Provide the (x, y) coordinate of the cell's center where the given text is located.  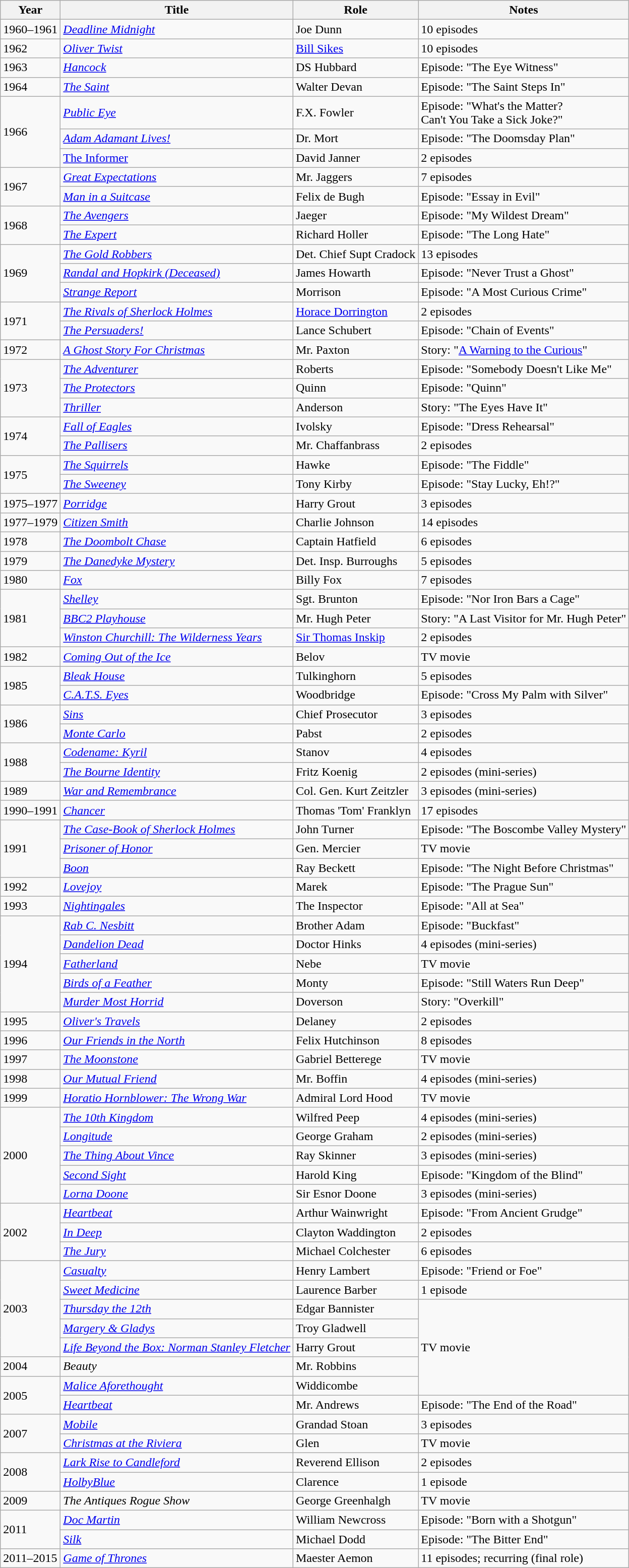
Man in a Suitcase (177, 196)
1994 (30, 964)
Nebe (355, 964)
Chief Prosecutor (355, 714)
Public Eye (177, 113)
Episode: "Somebody Doesn't Like Me" (524, 369)
Glen (355, 1443)
1979 (30, 561)
Porridge (177, 503)
Winston Churchill: The Wilderness Years (177, 638)
1980 (30, 580)
1999 (30, 1098)
Rab C. Nesbitt (177, 925)
Morrison (355, 292)
Arthur Wainwright (355, 1213)
2002 (30, 1232)
Episode: "From Ancient Grudge" (524, 1213)
Richard Holler (355, 234)
Anderson (355, 407)
Mr. Boffin (355, 1079)
Doverson (355, 1002)
1997 (30, 1059)
The Danedyke Mystery (177, 561)
1981 (30, 618)
Beauty (177, 1366)
Monty (355, 983)
Episode: "The End of the Road" (524, 1405)
2007 (30, 1433)
Episode: "Still Waters Run Deep" (524, 983)
The Pallisers (177, 446)
1993 (30, 906)
Thomas 'Tom' Franklyn (355, 810)
1996 (30, 1040)
The Bourne Identity (177, 772)
Episode: "My Wildest Dream" (524, 215)
Fritz Koenig (355, 772)
4 episodes (524, 752)
Tulkinghorn (355, 676)
1968 (30, 225)
The Protectors (177, 388)
2011–2015 (30, 1558)
Felix Hutchinson (355, 1040)
Birds of a Feather (177, 983)
Malice Aforethought (177, 1386)
Wilfred Peep (355, 1117)
1992 (30, 887)
2008 (30, 1472)
1978 (30, 541)
Murder Most Horrid (177, 1002)
Episode: "Friend or Foe" (524, 1271)
Roberts (355, 369)
2011 (30, 1530)
8 episodes (524, 1040)
Episode: "Dress Rehearsal" (524, 426)
Lovejoy (177, 887)
James Howarth (355, 273)
Silk (177, 1539)
Mr. Jaggers (355, 177)
Episode: "The Night Before Christmas" (524, 867)
The Avengers (177, 215)
Det. Insp. Burroughs (355, 561)
The Jury (177, 1251)
Oliver's Travels (177, 1021)
Troy Gladwell (355, 1328)
Mr. Paxton (355, 350)
1991 (30, 848)
The Gold Robbers (177, 254)
Captain Hatfield (355, 541)
Hawke (355, 465)
George Greenhalgh (355, 1501)
Boon (177, 867)
1975–1977 (30, 503)
Prisoner of Honor (177, 848)
In Deep (177, 1232)
The Doombolt Chase (177, 541)
A Ghost Story For Christmas (177, 350)
2005 (30, 1395)
Our Mutual Friend (177, 1079)
1960–1961 (30, 29)
Episode: "Stay Lucky, Eh!?" (524, 484)
Det. Chief Supt Cradock (355, 254)
Mr. Hugh Peter (355, 618)
Fatherland (177, 964)
C.A.T.S. Eyes (177, 695)
Quinn (355, 388)
Episode: "The Boscombe Valley Mystery" (524, 829)
Deadline Midnight (177, 29)
Episode: "The Bitter End" (524, 1539)
1966 (30, 132)
Col. Gen. Kurt Zeitzler (355, 791)
Year (30, 10)
1985 (30, 685)
Fox (177, 580)
Story: "A Warning to the Curious" (524, 350)
Episode: "The Long Hate" (524, 234)
Episode: "What's the Matter?Can't You Take a Sick Joke?" (524, 113)
Billy Fox (355, 580)
Lance Schubert (355, 331)
The Squirrels (177, 465)
Episode: "Born with a Shotgun" (524, 1520)
Role (355, 10)
Longitude (177, 1136)
Reverend Ellison (355, 1462)
The Expert (177, 234)
1972 (30, 350)
Episode: "The Doomsday Plan" (524, 139)
Thriller (177, 407)
Maester Aemon (355, 1558)
Sins (177, 714)
Dr. Mort (355, 139)
Episode: "The Prague Sun" (524, 887)
Marek (355, 887)
Second Sight (177, 1175)
Horatio Hornblower: The Wrong War (177, 1098)
Doc Martin (177, 1520)
Episode: "Kingdom of the Blind" (524, 1175)
1971 (30, 321)
The Antiques Rogue Show (177, 1501)
Harold King (355, 1175)
HolbyBlue (177, 1481)
1962 (30, 48)
The Informer (177, 158)
Doctor Hinks (355, 945)
Belov (355, 657)
Story: "Overkill" (524, 1002)
Ray Beckett (355, 867)
Episode: "A Most Curious Crime" (524, 292)
The Rivals of Sherlock Holmes (177, 311)
The Thing About Vince (177, 1155)
Mr. Chaffanbrass (355, 446)
Bill Sikes (355, 48)
John Turner (355, 829)
2000 (30, 1155)
2009 (30, 1501)
Delaney (355, 1021)
1982 (30, 657)
Episode: "All at Sea" (524, 906)
Grandad Stoan (355, 1424)
Chancer (177, 810)
The Moonstone (177, 1059)
Episode: "Never Trust a Ghost" (524, 273)
Ray Skinner (355, 1155)
Hancock (177, 68)
2003 (30, 1309)
Stanov (355, 752)
Gabriel Betterege (355, 1059)
The Inspector (355, 906)
Henry Lambert (355, 1271)
Tony Kirby (355, 484)
Mr. Robbins (355, 1366)
Sgt. Brunton (355, 599)
1964 (30, 87)
Title (177, 10)
Episode: "The Eye Witness" (524, 68)
13 episodes (524, 254)
The 10th Kingdom (177, 1117)
Game of Thrones (177, 1558)
The Saint (177, 87)
Episode: "Essay in Evil" (524, 196)
Thursday the 12th (177, 1309)
Episode: "The Saint Steps In" (524, 87)
Sweet Medicine (177, 1290)
David Janner (355, 158)
1973 (30, 388)
Story: "A Last Visitor for Mr. Hugh Peter" (524, 618)
Edgar Bannister (355, 1309)
Lorna Doone (177, 1194)
William Newcross (355, 1520)
1963 (30, 68)
17 episodes (524, 810)
Adam Adamant Lives! (177, 139)
Great Expectations (177, 177)
Shelley (177, 599)
Life Beyond the Box: Norman Stanley Fletcher (177, 1347)
Horace Dorrington (355, 311)
Notes (524, 10)
1974 (30, 436)
Walter Devan (355, 87)
F.X. Fowler (355, 113)
Charlie Johnson (355, 522)
Nightingales (177, 906)
Episode: "Cross My Palm with Silver" (524, 695)
Coming Out of the Ice (177, 657)
Episode: "Buckfast" (524, 925)
The Persuaders! (177, 331)
Citizen Smith (177, 522)
Widdicombe (355, 1386)
Felix de Bugh (355, 196)
1967 (30, 186)
Episode: "Nor Iron Bars a Cage" (524, 599)
Ivolsky (355, 426)
Codename: Kyril (177, 752)
Episode: "Quinn" (524, 388)
1989 (30, 791)
11 episodes; recurring (final role) (524, 1558)
1998 (30, 1079)
Fall of Eagles (177, 426)
1977–1979 (30, 522)
Sir Esnor Doone (355, 1194)
War and Remembrance (177, 791)
1990–1991 (30, 810)
Lark Rise to Candleford (177, 1462)
Monte Carlo (177, 733)
Margery & Gladys (177, 1328)
The Adventurer (177, 369)
Episode: "The Fiddle" (524, 465)
Strange Report (177, 292)
1988 (30, 762)
BBC2 Playhouse (177, 618)
Sir Thomas Inskip (355, 638)
2004 (30, 1366)
DS Hubbard (355, 68)
Episode: "Chain of Events" (524, 331)
Casualty (177, 1271)
Gen. Mercier (355, 848)
Woodbridge (355, 695)
The Case-Book of Sherlock Holmes (177, 829)
Pabst (355, 733)
Admiral Lord Hood (355, 1098)
Joe Dunn (355, 29)
Randal and Hopkirk (Deceased) (177, 273)
Dandelion Dead (177, 945)
Our Friends in the North (177, 1040)
Michael Colchester (355, 1251)
Bleak House (177, 676)
1975 (30, 474)
Mr. Andrews (355, 1405)
1995 (30, 1021)
Clayton Waddington (355, 1232)
Christmas at the Riviera (177, 1443)
Brother Adam (355, 925)
Mobile (177, 1424)
Laurence Barber (355, 1290)
1969 (30, 273)
Jaeger (355, 215)
14 episodes (524, 522)
The Sweeney (177, 484)
George Graham (355, 1136)
Story: "The Eyes Have It" (524, 407)
1986 (30, 724)
Oliver Twist (177, 48)
Clarence (355, 1481)
Michael Dodd (355, 1539)
